Capture the cell that displays the provided text and extract its (x, y) central coordinate. 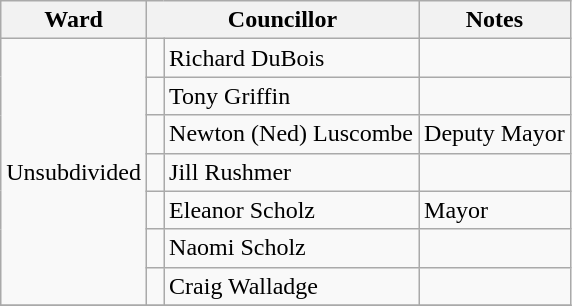
Craig Walladge (292, 286)
Newton (Ned) Luscombe (292, 134)
Jill Rushmer (292, 172)
Eleanor Scholz (292, 210)
Ward (74, 20)
Deputy Mayor (495, 134)
Tony Griffin (292, 96)
Notes (495, 20)
Mayor (495, 210)
Naomi Scholz (292, 248)
Councillor (282, 20)
Unsubdivided (74, 172)
Richard DuBois (292, 58)
